Determine the (x, y) coordinate at the center of the cell enclosing the given text.  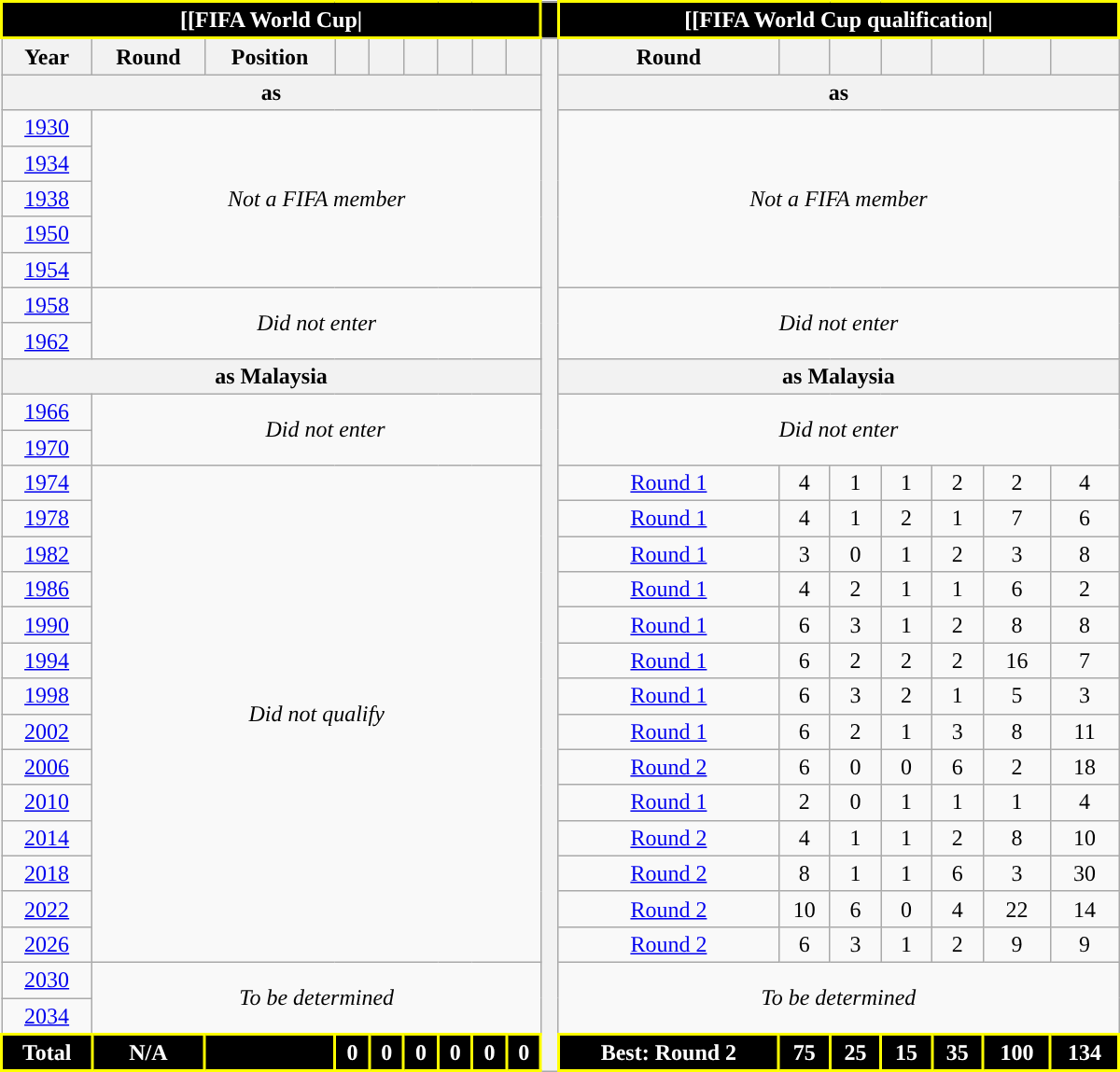
[[FIFA World Cup qualification| (838, 21)
1938 (47, 199)
Position (270, 56)
1970 (47, 447)
1962 (47, 341)
Total (47, 1052)
35 (958, 1052)
1966 (47, 411)
2002 (47, 731)
N/A (148, 1052)
1934 (47, 163)
1994 (47, 661)
2014 (47, 838)
2006 (47, 767)
2034 (47, 1017)
1958 (47, 305)
2018 (47, 873)
1986 (47, 590)
134 (1085, 1052)
1978 (47, 519)
1982 (47, 554)
2022 (47, 909)
1998 (47, 696)
2010 (47, 802)
5 (1017, 696)
100 (1017, 1052)
1954 (47, 270)
2026 (47, 944)
[[FIFA World Cup| (272, 21)
1990 (47, 625)
Year (47, 56)
75 (805, 1052)
2030 (47, 980)
1974 (47, 483)
1950 (47, 234)
Did not qualify (317, 715)
11 (1085, 731)
16 (1017, 661)
14 (1085, 909)
Best: Round 2 (668, 1052)
30 (1085, 873)
18 (1085, 767)
1930 (47, 128)
22 (1017, 909)
25 (855, 1052)
15 (907, 1052)
